Determine the [X, Y] coordinate at the center of the cell enclosing the given text.  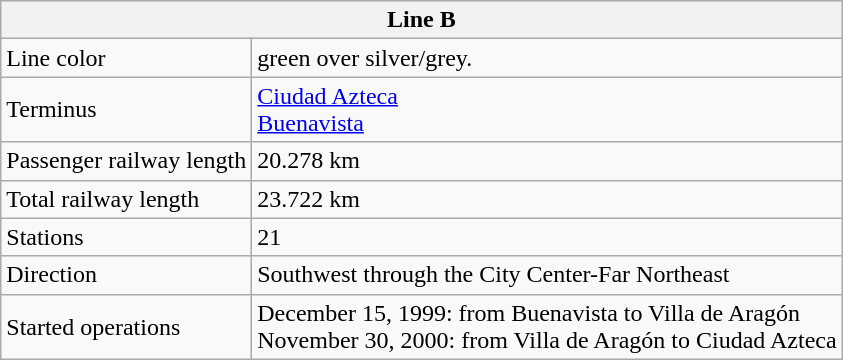
Direction [126, 275]
Passenger railway length [126, 161]
Line color [126, 58]
Line B [422, 20]
23.722 km [547, 199]
21 [547, 237]
December 15, 1999: from Buenavista to Villa de Aragón November 30, 2000: from Villa de Aragón to Ciudad Azteca [547, 326]
green over silver/grey. [547, 58]
Total railway length [126, 199]
20.278 km [547, 161]
Terminus [126, 110]
Started operations [126, 326]
Stations [126, 237]
Southwest through the City Center-Far Northeast [547, 275]
Ciudad Azteca Buenavista [547, 110]
